Detect which cell encompasses the target text, then output its (x, y) center coordinate. 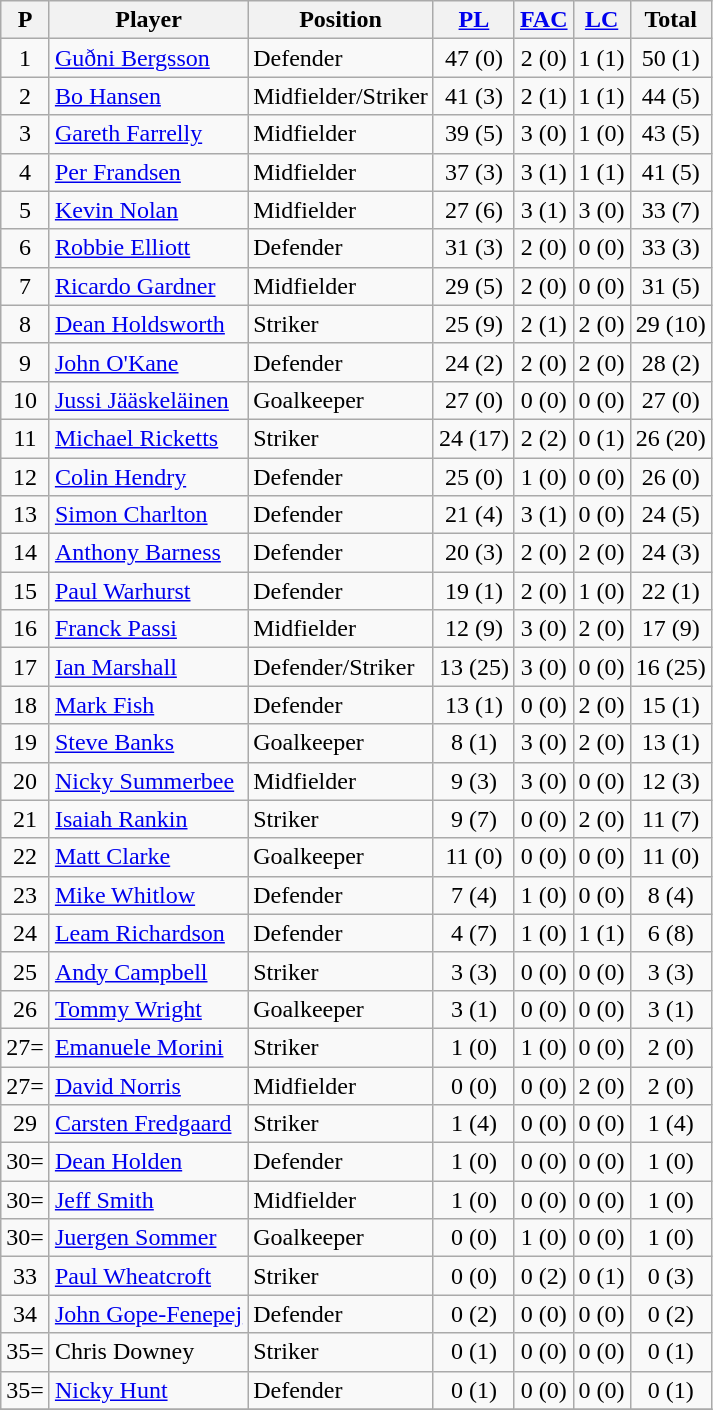
43 (5) (670, 134)
2 (2) (544, 438)
Jussi Jääskeläinen (148, 400)
31 (5) (670, 286)
19 (1) (474, 591)
Ricardo Gardner (148, 286)
24 (2) (474, 362)
PL (474, 20)
Mark Fish (148, 705)
1 (26, 58)
12 (3) (670, 781)
37 (3) (474, 172)
26 (0) (670, 477)
FAC (544, 20)
9 (7) (474, 819)
41 (3) (474, 96)
Nicky Summerbee (148, 781)
Simon Charlton (148, 515)
Anthony Barness (148, 553)
Ian Marshall (148, 667)
Position (341, 20)
8 (4) (670, 895)
Franck Passi (148, 629)
Guðni Bergsson (148, 58)
Paul Warhurst (148, 591)
Tommy Wright (148, 1009)
25 (9) (474, 324)
2 (26, 96)
0 (3) (670, 1276)
26 (20) (670, 438)
Midfielder/Striker (341, 96)
Player (148, 20)
3 (26, 134)
8 (26, 324)
Kevin Nolan (148, 210)
21 (4) (474, 515)
5 (26, 210)
15 (1) (670, 705)
Andy Campbell (148, 971)
Dean Holdsworth (148, 324)
33 (26, 1276)
17 (9) (670, 629)
29 (5) (474, 286)
Robbie Elliott (148, 248)
Leam Richardson (148, 933)
Colin Hendry (148, 477)
Bo Hansen (148, 96)
LC (602, 20)
39 (5) (474, 134)
Paul Wheatcroft (148, 1276)
24 (5) (670, 515)
22 (1) (670, 591)
34 (26, 1314)
10 (26, 400)
20 (3) (474, 553)
24 (17) (474, 438)
23 (26, 895)
33 (7) (670, 210)
14 (26, 553)
6 (26, 248)
25 (0) (474, 477)
John O'Kane (148, 362)
21 (26, 819)
24 (3) (670, 553)
4 (7) (474, 933)
Isaiah Rankin (148, 819)
15 (26, 591)
7 (4) (474, 895)
Matt Clarke (148, 857)
19 (26, 743)
11 (7) (670, 819)
22 (26, 857)
9 (26, 362)
Mike Whitlow (148, 895)
Per Frandsen (148, 172)
44 (5) (670, 96)
29 (10) (670, 324)
John Gope-Fenepej (148, 1314)
18 (26, 705)
28 (2) (670, 362)
David Norris (148, 1085)
50 (1) (670, 58)
24 (26, 933)
Emanuele Morini (148, 1047)
16 (26, 629)
20 (26, 781)
13 (26, 515)
12 (9) (474, 629)
Steve Banks (148, 743)
12 (26, 477)
33 (3) (670, 248)
Chris Downey (148, 1352)
Gareth Farrelly (148, 134)
8 (1) (474, 743)
26 (26, 1009)
4 (26, 172)
13 (25) (474, 667)
Defender/Striker (341, 667)
29 (26, 1124)
Dean Holden (148, 1162)
7 (26, 286)
11 (26, 438)
31 (3) (474, 248)
41 (5) (670, 172)
9 (3) (474, 781)
Nicky Hunt (148, 1390)
27 (6) (474, 210)
Jeff Smith (148, 1200)
Total (670, 20)
Michael Ricketts (148, 438)
P (26, 20)
17 (26, 667)
16 (25) (670, 667)
47 (0) (474, 58)
6 (8) (670, 933)
25 (26, 971)
Juergen Sommer (148, 1238)
Carsten Fredgaard (148, 1124)
